Find where the given text appears and provide that cell's center as [X, Y] coordinate. 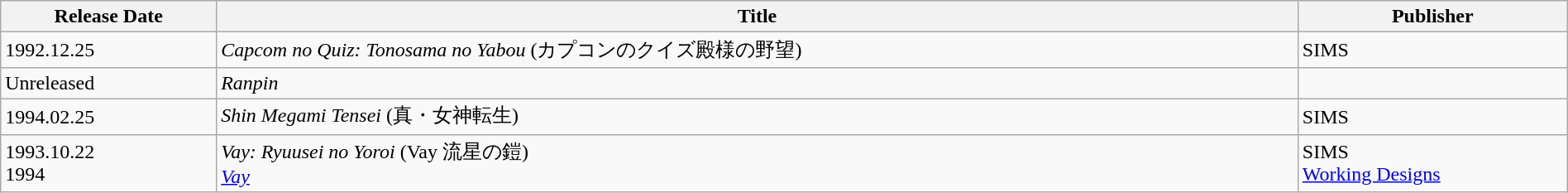
Title [758, 17]
Publisher [1432, 17]
1994.02.25 [109, 116]
SIMS Working Designs [1432, 163]
1993.10.22 1994 [109, 163]
Vay: Ryuusei no Yoroi (Vay 流星の鎧) Vay [758, 163]
Unreleased [109, 83]
Capcom no Quiz: Tonosama no Yabou (カプコンのクイズ殿様の野望) [758, 50]
1992.12.25 [109, 50]
Ranpin [758, 83]
Release Date [109, 17]
Shin Megami Tensei (真・女神転生) [758, 116]
